Capture the cell that displays the provided text and extract its [X, Y] central coordinate. 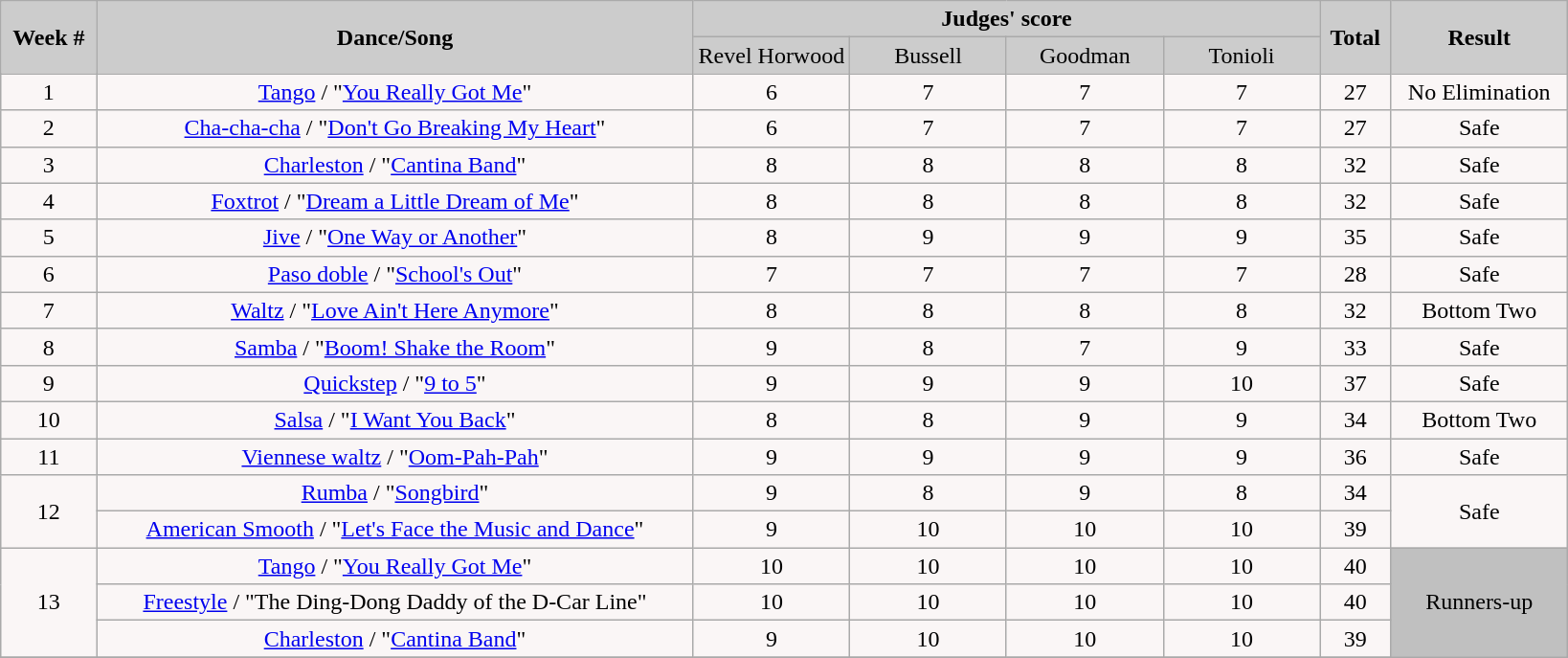
4 [49, 201]
36 [1355, 457]
Viennese waltz / "Oom-Pah-Pah" [394, 457]
American Smooth / "Let's Face the Music and Dance" [394, 530]
Total [1355, 37]
33 [1355, 347]
Judges' score [1007, 19]
Revel Horwood [772, 56]
12 [49, 511]
Cha-cha-cha / "Don't Go Breaking My Heart" [394, 128]
1 [49, 92]
No Elimination [1480, 92]
Bussell [929, 56]
28 [1355, 274]
Paso doble / "School's Out" [394, 274]
Foxtrot / "Dream a Little Dream of Me" [394, 201]
Dance/Song [394, 37]
Week # [49, 37]
Freestyle / "The Ding-Dong Daddy of the D-Car Line" [394, 602]
5 [49, 238]
Samba / "Boom! Shake the Room" [394, 347]
35 [1355, 238]
3 [49, 165]
13 [49, 602]
Jive / "One Way or Another" [394, 238]
2 [49, 128]
Rumba / "Songbird" [394, 493]
11 [49, 457]
Result [1480, 37]
Salsa / "I Want You Back" [394, 420]
Goodman [1085, 56]
Quickstep / "9 to 5" [394, 383]
Tonioli [1242, 56]
Runners-up [1480, 602]
Waltz / "Love Ain't Here Anymore" [394, 310]
37 [1355, 383]
